Scan for the cell matching the given text and deliver its [x, y] coordinate at center. 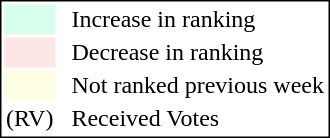
Increase in ranking [198, 19]
Received Votes [198, 119]
Decrease in ranking [198, 53]
Not ranked previous week [198, 85]
(RV) [29, 119]
